Provide the [x, y] coordinate of the cell's center where the given text is located.  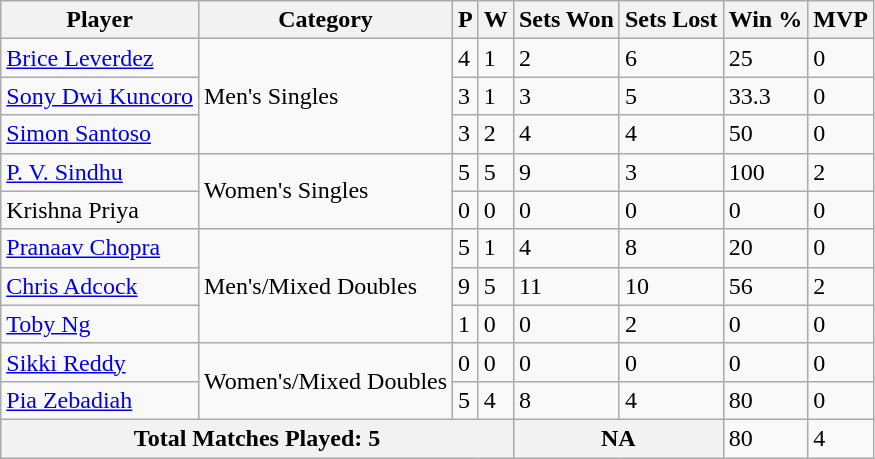
Sets Won [566, 20]
33.3 [766, 96]
Player [100, 20]
Category [325, 20]
Sony Dwi Kuncoro [100, 96]
100 [766, 172]
P. V. Sindhu [100, 172]
Simon Santoso [100, 134]
Men's/Mixed Doubles [325, 286]
Women's Singles [325, 191]
Brice Leverdez [100, 58]
Total Matches Played: 5 [258, 438]
6 [671, 58]
NA [618, 438]
Men's Singles [325, 96]
Sets Lost [671, 20]
25 [766, 58]
Win % [766, 20]
10 [671, 286]
W [496, 20]
MVP [841, 20]
Women's/Mixed Doubles [325, 381]
20 [766, 248]
Chris Adcock [100, 286]
11 [566, 286]
Toby Ng [100, 324]
Krishna Priya [100, 210]
Pia Zebadiah [100, 400]
Sikki Reddy [100, 362]
50 [766, 134]
P [466, 20]
56 [766, 286]
Pranaav Chopra [100, 248]
